Provide the [X, Y] coordinate of the cell's center where the given text is located.  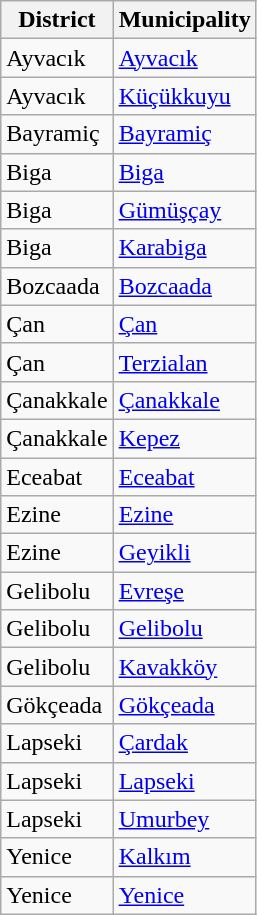
Umurbey [184, 819]
Karabiga [184, 248]
District [57, 20]
Geyikli [184, 553]
Kavakköy [184, 667]
Küçükkuyu [184, 96]
Kalkım [184, 857]
Terzialan [184, 362]
Evreşe [184, 591]
Çardak [184, 743]
Kepez [184, 438]
Municipality [184, 20]
Gümüşçay [184, 210]
